Pinpoint the cell where the given text exists, returning its (x, y) midpoint coordinate. 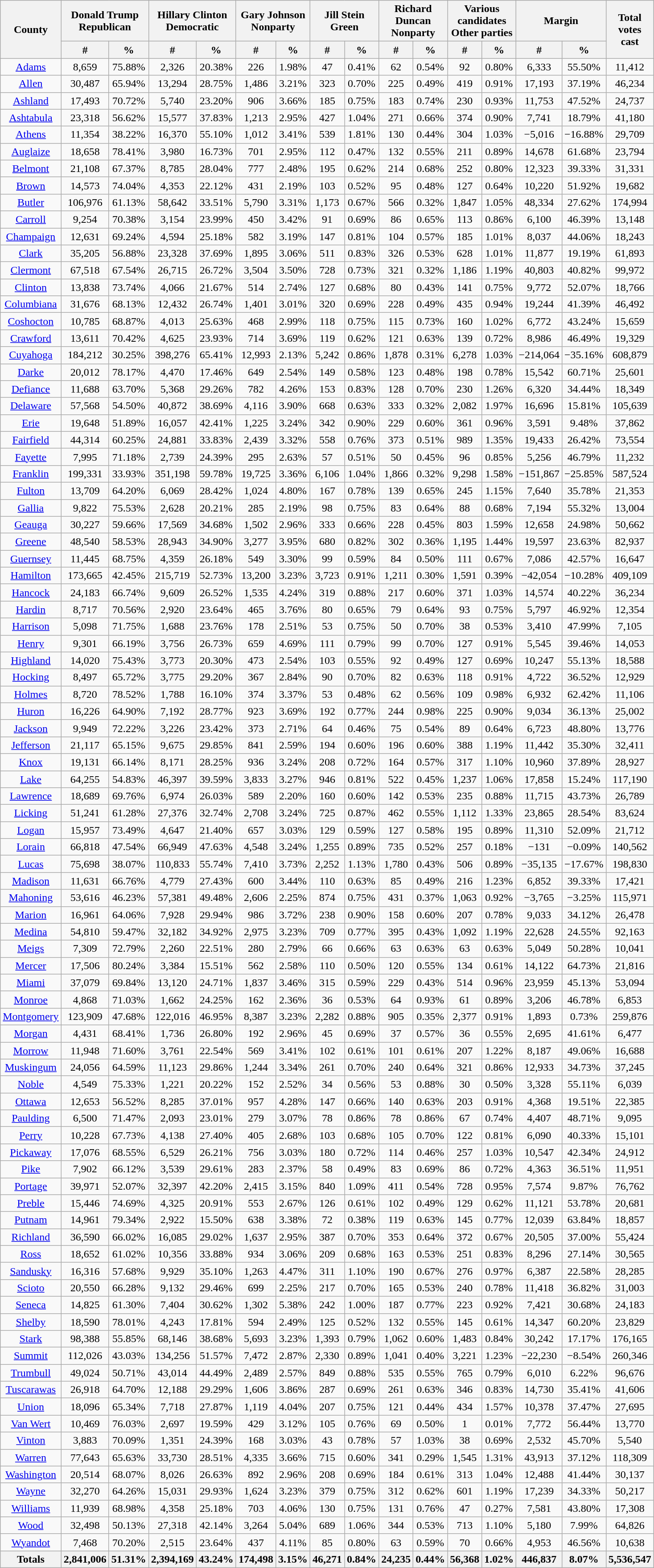
70.72% (128, 101)
4.24% (292, 593)
4,243 (172, 1322)
936 (256, 762)
28.54% (584, 813)
Brown (31, 185)
Sandusky (31, 1271)
279 (256, 1118)
47.63% (216, 847)
1,173 (327, 202)
64.26% (128, 1491)
18,096 (85, 1407)
163 (396, 1254)
37.00% (584, 1237)
3.73% (292, 864)
10,960 (539, 762)
28,927 (629, 762)
23.76% (216, 626)
79.34% (128, 1220)
64.90% (128, 711)
56,368 (465, 1559)
50.71% (128, 1373)
−25.85% (584, 474)
31,676 (85, 304)
67.37% (128, 168)
190 (396, 1271)
9,301 (85, 643)
8,717 (85, 610)
7,995 (85, 457)
6,069 (172, 491)
82,937 (629, 542)
48.71% (584, 1118)
152 (256, 1085)
2,515 (172, 1542)
Noble (31, 1085)
874 (327, 898)
117,190 (629, 779)
23,865 (539, 813)
5,049 (539, 949)
57.68% (128, 1271)
30,487 (85, 84)
37,079 (85, 983)
27.62% (584, 202)
180 (327, 1152)
3.32% (292, 440)
61,893 (629, 254)
2.58% (292, 966)
105,639 (629, 406)
82 (396, 677)
2.36% (292, 999)
4.04% (292, 1407)
11,121 (539, 1203)
12,929 (629, 677)
Miami (31, 983)
7,468 (85, 1542)
34.33% (584, 1491)
50.13% (128, 1525)
511 (327, 254)
184,212 (85, 355)
23.20% (216, 101)
Scioto (31, 1288)
4.80% (292, 491)
Geauga (31, 525)
28.51% (216, 1457)
Total votes cast (629, 29)
29.20% (216, 677)
Mercer (31, 966)
104 (396, 237)
6,387 (539, 1271)
−3.25% (584, 898)
259,876 (629, 1016)
24.25% (216, 999)
11,877 (539, 254)
Lucas (31, 864)
2.51% (292, 626)
19.51% (584, 1101)
6.22% (584, 1373)
101 (396, 1050)
61.13% (128, 202)
4,138 (172, 1135)
79 (396, 610)
2,922 (172, 1220)
Knox (31, 762)
10,378 (539, 1407)
4,359 (172, 559)
4,722 (539, 677)
2,489 (256, 1373)
184 (396, 1474)
73.74% (128, 287)
25,002 (629, 711)
5,242 (327, 355)
46.92% (584, 610)
11,948 (85, 1050)
34.44% (584, 389)
2,093 (172, 1118)
46.78% (584, 999)
126 (327, 1203)
165 (396, 1288)
Fayette (31, 457)
55.11% (584, 1085)
2,082 (465, 406)
Seneca (31, 1305)
1,211 (396, 576)
21,816 (629, 966)
25.63% (216, 321)
46.56% (584, 1542)
260,346 (629, 1356)
4,325 (172, 1203)
24,881 (172, 440)
41.39% (584, 304)
53.78% (584, 1203)
2.74% (292, 287)
Morrow (31, 1050)
735 (396, 847)
3,756 (172, 643)
53,094 (629, 983)
28.25% (216, 762)
27,318 (172, 1525)
1,041 (396, 1356)
39.59% (216, 779)
4.06% (292, 1508)
15.50% (216, 1220)
7,581 (539, 1508)
4,594 (172, 237)
140 (396, 1101)
35.10% (216, 1271)
2.59% (292, 745)
589 (256, 796)
35.41% (584, 1390)
18,689 (85, 796)
7,902 (85, 1169)
522 (396, 779)
Harrison (31, 626)
14,347 (539, 1322)
1.22% (499, 1050)
323 (327, 84)
203 (465, 1101)
39,971 (85, 1186)
5,790 (256, 202)
Hardin (31, 610)
83,624 (629, 813)
134,256 (172, 1356)
20.91% (216, 1203)
71.75% (128, 626)
0.82% (362, 542)
55.32% (584, 508)
4,625 (172, 338)
27,376 (172, 813)
51.31% (128, 1559)
37.47% (584, 1407)
16,057 (172, 423)
Jackson (31, 728)
3,154 (172, 219)
15.24% (584, 779)
County (31, 29)
6,852 (539, 881)
4,953 (539, 1542)
45.70% (584, 1441)
8,037 (539, 237)
61 (465, 999)
4,779 (172, 881)
6,278 (465, 355)
36,234 (629, 593)
703 (256, 1508)
61.68% (584, 151)
17,193 (539, 84)
199,331 (85, 474)
2.67% (292, 1203)
6,932 (539, 694)
42.41% (216, 423)
3,277 (256, 542)
12,188 (172, 1390)
3,883 (85, 1441)
26,918 (85, 1390)
3,591 (539, 423)
5,536,547 (629, 1559)
178 (256, 626)
211 (465, 151)
26.03% (216, 796)
2.37% (292, 1169)
72.79% (128, 949)
11,232 (629, 457)
16,370 (172, 135)
38.69% (216, 406)
5.04% (292, 1525)
379 (327, 1491)
6,723 (539, 728)
24,912 (629, 1152)
608,879 (629, 355)
1,591 (465, 576)
20.30% (216, 660)
33.83% (216, 440)
−16.88% (584, 135)
1.00% (362, 1305)
26,789 (629, 796)
989 (465, 440)
75.43% (128, 660)
44.06% (584, 237)
34.73% (584, 1068)
70.09% (128, 1441)
Donald TrumpRepublican (105, 21)
54,810 (85, 932)
89 (465, 728)
3,833 (256, 779)
43.80% (584, 1508)
29.61% (216, 1169)
892 (256, 1474)
67,518 (85, 270)
986 (256, 915)
4,013 (172, 321)
3.12% (292, 1424)
840 (327, 1186)
Meigs (31, 949)
9,033 (539, 915)
1,662 (172, 999)
167 (327, 491)
435 (465, 304)
61.28% (128, 813)
Lake (31, 779)
54.83% (128, 779)
−10.28% (584, 576)
411 (396, 1186)
149 (327, 372)
46.95% (216, 1016)
7,772 (539, 1424)
26.21% (216, 1152)
3,264 (256, 1525)
9.48% (584, 423)
67.54% (128, 270)
22.54% (216, 1050)
187 (396, 1305)
2.20% (292, 796)
Lawrence (31, 796)
2,330 (327, 1356)
465 (256, 610)
46,492 (629, 304)
Pike (31, 1169)
68.55% (128, 1152)
6,772 (539, 321)
17,493 (85, 101)
68.87% (128, 321)
49.48% (216, 898)
Darke (31, 372)
4,549 (85, 1085)
Putnam (31, 1220)
2,841,006 (85, 1559)
3,206 (539, 999)
569 (256, 1050)
18,588 (629, 660)
587,524 (629, 474)
594 (256, 1322)
Licking (31, 813)
93 (465, 610)
3.01% (292, 304)
43,014 (172, 1373)
20.22% (216, 1085)
245 (465, 491)
1.26% (499, 389)
17.81% (216, 1322)
16,226 (85, 711)
1,062 (396, 1339)
66.19% (128, 643)
6,106 (327, 474)
74.69% (128, 1203)
2,439 (256, 440)
1,401 (256, 304)
1,237 (465, 779)
Portage (31, 1186)
71.60% (128, 1050)
16,085 (172, 1237)
9,949 (85, 728)
3,328 (539, 1085)
50,662 (629, 525)
37.12% (584, 1457)
Stark (31, 1339)
6,090 (539, 1135)
19,597 (539, 542)
23,794 (629, 151)
98,388 (85, 1339)
16,647 (629, 559)
9,095 (629, 1118)
23,318 (85, 118)
3.72% (292, 915)
49,024 (85, 1373)
1,255 (327, 847)
657 (256, 830)
24,737 (629, 101)
63.84% (584, 1220)
73.49% (128, 830)
Hamilton (31, 576)
388 (465, 745)
39.46% (584, 643)
3,761 (172, 1050)
27.14% (584, 1254)
252 (465, 168)
Hancock (31, 593)
10,228 (85, 1135)
1,112 (465, 813)
906 (256, 101)
1,393 (327, 1339)
18,766 (629, 287)
14,678 (539, 151)
1,244 (256, 1068)
47.68% (128, 1016)
64,255 (85, 779)
64.73% (584, 966)
65.41% (216, 355)
78.52% (128, 694)
30,227 (85, 525)
1,263 (256, 1271)
353 (396, 1237)
55.13% (584, 660)
1,878 (396, 355)
468 (256, 321)
65.15% (128, 745)
7,404 (172, 1305)
55.85% (128, 1339)
27.87% (216, 1407)
65.63% (128, 1457)
287 (327, 1390)
2,920 (172, 610)
19,682 (629, 185)
3,723 (327, 576)
31,331 (629, 168)
30,565 (629, 1254)
1,535 (256, 593)
1,063 (465, 898)
48,540 (85, 542)
47.99% (584, 626)
10,638 (629, 1542)
3,221 (465, 1356)
42.34% (584, 1152)
29.86% (216, 1068)
725 (327, 813)
11,715 (539, 796)
33,730 (172, 1457)
2,415 (256, 1186)
473 (256, 660)
16,688 (629, 1050)
680 (327, 542)
4,407 (539, 1118)
0.41% (362, 67)
32,182 (172, 932)
7,472 (256, 1356)
Totals (31, 1559)
Van Wert (31, 1424)
−42,054 (539, 576)
777 (256, 168)
3,539 (172, 1169)
Fairfield (31, 440)
Hocking (31, 677)
64.20% (128, 491)
12,323 (539, 168)
19.19% (584, 254)
803 (465, 525)
38.68% (216, 1339)
462 (396, 813)
6,974 (172, 796)
15.81% (584, 406)
1.31% (499, 1457)
90 (327, 677)
Clermont (31, 270)
11,688 (85, 389)
55.50% (584, 67)
122 (465, 1135)
23,328 (172, 254)
0.38% (362, 1220)
2,708 (256, 813)
371 (465, 593)
Monroe (31, 999)
29.93% (216, 1491)
Auglaize (31, 151)
26.72% (216, 270)
351,198 (172, 474)
109 (465, 694)
8,296 (539, 1254)
9,822 (85, 508)
37 (396, 1033)
7,574 (539, 1186)
23,829 (629, 1322)
43.73% (584, 796)
11,753 (539, 101)
4.26% (292, 389)
20.38% (216, 67)
21.40% (216, 830)
40,872 (172, 406)
1,213 (256, 118)
59.78% (216, 474)
66.02% (128, 1237)
Logan (31, 830)
36,590 (85, 1237)
1,024 (256, 491)
Highland (31, 660)
437 (256, 1542)
2.71% (292, 728)
14,053 (629, 643)
99,972 (629, 270)
21,712 (629, 830)
10,785 (85, 321)
53,616 (85, 898)
26.73% (216, 643)
Wayne (31, 1491)
Fulton (31, 491)
7,718 (172, 1407)
5,797 (539, 610)
1.44% (499, 542)
33.93% (128, 474)
1.05% (499, 202)
0.85% (499, 457)
47.54% (128, 847)
84 (396, 559)
55.10% (216, 135)
75.88% (128, 67)
19,329 (629, 338)
3.30% (292, 559)
26,715 (172, 270)
1,186 (465, 270)
699 (256, 1288)
6,100 (539, 219)
276 (465, 1271)
Lorain (31, 847)
60.20% (584, 1322)
11,418 (539, 1288)
46.23% (128, 898)
33.88% (216, 1254)
70.20% (128, 1542)
317 (465, 762)
3.07% (292, 1118)
1,486 (256, 84)
92,163 (629, 932)
2.99% (292, 321)
659 (256, 643)
Crawford (31, 338)
198,830 (629, 864)
68.75% (128, 559)
0.40% (431, 1356)
0.31% (431, 355)
4,470 (172, 372)
40.33% (584, 1135)
0.37% (431, 898)
−3,765 (539, 898)
Richland (31, 1237)
78.41% (128, 151)
Coshocton (31, 321)
22,385 (629, 1101)
36.82% (584, 1288)
38.07% (128, 864)
Various candidatesOther parties (482, 21)
23,959 (539, 983)
549 (256, 559)
9,254 (85, 219)
566 (396, 202)
923 (256, 711)
601 (465, 1491)
88 (465, 508)
43.03% (128, 1356)
−22,230 (539, 1356)
56.44% (584, 1424)
19,648 (85, 423)
446,837 (539, 1559)
45 (327, 1033)
8.07% (584, 1559)
Paulding (31, 1118)
54.50% (128, 406)
28.04% (216, 168)
24.71% (216, 983)
Warren (31, 1457)
714 (256, 338)
112 (327, 151)
56.62% (128, 118)
13,148 (629, 219)
3.95% (292, 542)
27,695 (629, 1407)
242 (327, 1305)
2,377 (465, 1016)
7.99% (584, 1525)
16,316 (85, 1271)
42.57% (584, 559)
11,939 (85, 1508)
12,993 (256, 355)
1.58% (499, 474)
17,308 (629, 1508)
13,770 (629, 1424)
Gary JohnsonNonparty (273, 21)
17,506 (85, 966)
9,132 (172, 1288)
398,276 (172, 355)
16,696 (539, 406)
4,353 (172, 185)
1,866 (396, 474)
59.47% (128, 932)
22.12% (216, 185)
8,986 (539, 338)
75.33% (128, 1085)
64.06% (128, 915)
118,309 (629, 1457)
1.57% (499, 1407)
32,498 (85, 1525)
162 (256, 999)
4,647 (172, 830)
51.92% (584, 185)
5,740 (172, 101)
42.45% (128, 576)
66 (327, 949)
46,234 (629, 84)
120 (396, 966)
168 (256, 1441)
15.51% (216, 966)
1.98% (292, 67)
Wyandot (31, 1542)
10,247 (539, 660)
285 (256, 508)
14,574 (539, 593)
10,220 (539, 185)
957 (256, 1101)
40,803 (539, 270)
Clark (31, 254)
2,282 (327, 1016)
Tuscarawas (31, 1390)
7,309 (85, 949)
15,957 (85, 830)
427 (327, 118)
36.51% (584, 1169)
50,217 (629, 1491)
174,994 (629, 202)
600 (256, 881)
Delaware (31, 406)
52.09% (584, 830)
16.73% (216, 151)
450 (256, 219)
62.42% (584, 694)
31,003 (629, 1288)
Margin (561, 21)
Montgomery (31, 1016)
76,762 (629, 1186)
1,221 (172, 1085)
30,137 (629, 1474)
71.18% (128, 457)
153 (327, 389)
1,780 (396, 864)
18,652 (85, 1254)
17,569 (172, 525)
30,242 (539, 1339)
43 (327, 1441)
668 (327, 406)
66.28% (128, 1288)
4,363 (539, 1169)
14,573 (85, 185)
0.27% (499, 1508)
12,631 (85, 237)
302 (396, 542)
42.14% (216, 1525)
75 (396, 728)
9,929 (172, 1271)
37.19% (584, 84)
23.99% (216, 219)
342 (327, 423)
3.21% (292, 84)
12,432 (172, 304)
841 (256, 745)
29.29% (216, 1390)
20,681 (629, 1203)
2,628 (172, 508)
18,243 (629, 237)
1,688 (172, 626)
63.70% (128, 389)
Allen (31, 84)
4,358 (172, 1508)
1,893 (539, 1016)
55,424 (629, 1237)
28.77% (216, 711)
5,098 (85, 626)
114 (396, 1152)
32.74% (216, 813)
295 (256, 457)
17.46% (216, 372)
73,554 (629, 440)
−214,064 (539, 355)
Marion (31, 915)
21.67% (216, 287)
4.28% (292, 1101)
56.52% (128, 1101)
304 (465, 135)
395 (396, 932)
3,410 (539, 626)
0.94% (499, 304)
2.68% (292, 1135)
70.38% (128, 219)
5,256 (539, 457)
582 (256, 237)
68.98% (128, 1508)
15,031 (172, 1491)
Ashtabula (31, 118)
12,653 (85, 1101)
−17.67% (584, 864)
61.30% (128, 1305)
1,012 (256, 135)
35,205 (85, 254)
22,628 (539, 932)
40.82% (584, 270)
7,741 (539, 118)
17,858 (539, 779)
37,862 (629, 423)
0.39% (499, 576)
24.98% (584, 525)
0.29% (431, 1457)
67.73% (128, 1135)
19,131 (85, 762)
32,411 (629, 745)
20,550 (85, 1288)
8,387 (256, 1016)
4,066 (172, 287)
8,659 (85, 67)
311 (327, 1271)
Guernsey (31, 559)
22.51% (216, 949)
18,857 (629, 1220)
5,540 (629, 1441)
−131 (539, 847)
223 (465, 1305)
7,192 (172, 711)
38.22% (128, 135)
Vinton (31, 1441)
Hillary ClintonDemocratic (192, 21)
1,637 (256, 1237)
409,109 (629, 576)
553 (256, 1203)
37.83% (216, 118)
341 (396, 1457)
11,445 (85, 559)
312 (396, 1491)
1.13% (362, 864)
65.94% (128, 84)
51.89% (128, 423)
46,271 (327, 1559)
15,659 (629, 321)
66,818 (85, 847)
41,180 (629, 118)
27.40% (216, 1135)
20.21% (216, 508)
8,187 (539, 1050)
13,120 (172, 983)
74.04% (128, 185)
37.89% (584, 762)
849 (327, 1373)
271 (396, 118)
361 (465, 423)
20,514 (85, 1474)
3.27% (292, 779)
4,368 (539, 1101)
0.30% (431, 576)
37.01% (216, 1101)
17,076 (85, 1152)
47.52% (584, 101)
72 (327, 1220)
Trumbull (31, 1373)
113 (465, 219)
57,568 (85, 406)
66,949 (172, 847)
95 (396, 185)
Mahoning (31, 898)
29,709 (629, 135)
3,384 (172, 966)
21,353 (629, 491)
198 (465, 372)
64.70% (128, 1390)
1,092 (465, 932)
9,609 (172, 593)
238 (327, 915)
214 (396, 168)
1,606 (256, 1390)
1,895 (256, 254)
Champaign (31, 237)
2,532 (539, 1441)
183 (396, 101)
3.38% (292, 1220)
4,548 (256, 847)
Holmes (31, 694)
41,606 (629, 1390)
3,775 (172, 677)
782 (256, 389)
7,928 (172, 915)
70.56% (128, 610)
7,105 (629, 626)
46.79% (584, 457)
2,606 (256, 898)
4.11% (292, 1542)
2.49% (292, 1322)
23.93% (216, 338)
0.95% (499, 1186)
429 (256, 1424)
44,314 (85, 440)
76.03% (128, 1424)
70.42% (128, 338)
387 (327, 1237)
26.80% (216, 1033)
59.66% (128, 525)
6,320 (539, 389)
3.42% (292, 219)
Greene (31, 542)
15,446 (85, 1203)
14,825 (85, 1305)
21,117 (85, 745)
18,349 (629, 389)
29.46% (216, 1288)
19,433 (539, 440)
15,577 (172, 118)
15,542 (539, 372)
48.80% (584, 728)
0.36% (431, 542)
3.36% (292, 474)
6,010 (539, 1373)
134 (465, 966)
715 (327, 1457)
18,590 (85, 1322)
4.47% (292, 1271)
0.18% (499, 847)
1,483 (465, 1339)
9,772 (539, 287)
756 (256, 1152)
Morgan (31, 1033)
16.10% (216, 694)
1,736 (172, 1033)
34.12% (584, 915)
194 (327, 745)
37.69% (216, 254)
66.74% (128, 593)
26.74% (216, 304)
8,171 (172, 762)
176,165 (629, 1339)
10,041 (629, 949)
9,034 (539, 711)
46.39% (584, 219)
35.30% (584, 745)
3,504 (256, 270)
419 (465, 84)
1,119 (256, 1407)
6,333 (539, 67)
51,241 (85, 813)
19.59% (216, 1424)
7,640 (539, 491)
13,709 (85, 491)
58 (327, 1169)
131 (396, 1508)
Ottawa (31, 1101)
18,658 (85, 151)
405 (256, 1135)
3,773 (172, 660)
2.79% (292, 949)
3.34% (292, 1068)
2.13% (292, 355)
6,853 (629, 999)
12,933 (539, 1068)
0.35% (431, 1016)
112,026 (85, 1356)
709 (327, 932)
713 (465, 1525)
1,502 (256, 525)
6,500 (85, 1118)
125 (327, 1322)
Belmont (31, 168)
41.44% (584, 1474)
28,285 (629, 1271)
65.34% (128, 1407)
34 (327, 1085)
4.69% (292, 643)
14,122 (539, 966)
Ross (31, 1254)
9.87% (584, 1186)
18.79% (584, 118)
1.97% (499, 406)
1,788 (172, 694)
344 (396, 1525)
2.52% (292, 1085)
6,039 (629, 1085)
123 (396, 372)
123,909 (85, 1016)
11,442 (539, 745)
1.59% (499, 525)
226 (256, 67)
11,123 (172, 1068)
16,961 (85, 915)
19,244 (539, 304)
64,826 (629, 1525)
638 (256, 1220)
562 (256, 966)
Defiance (31, 389)
9,675 (172, 745)
2,326 (172, 67)
49.06% (584, 1050)
28,943 (172, 542)
26.18% (216, 559)
30.68% (584, 1305)
115 (396, 321)
10,547 (539, 1152)
13,004 (629, 508)
115,971 (629, 898)
Carroll (31, 219)
91 (327, 219)
60.25% (128, 440)
Franklin (31, 474)
128 (396, 389)
11,412 (629, 67)
2,394,169 (172, 1559)
48,334 (539, 202)
Preble (31, 1203)
1,624 (256, 1491)
141 (465, 287)
58.53% (128, 542)
3.31% (292, 202)
701 (256, 151)
235 (465, 796)
3.37% (292, 694)
8,285 (172, 1101)
29.85% (216, 745)
Adams (31, 67)
68.07% (128, 1474)
Shelby (31, 1322)
2.57% (292, 1373)
57,381 (172, 898)
13,776 (629, 728)
26.42% (584, 440)
346 (465, 1390)
75,698 (85, 864)
45.13% (584, 983)
244 (396, 711)
946 (327, 779)
−35.16% (584, 355)
15,101 (629, 1135)
69.76% (128, 796)
78.01% (128, 1322)
1.81% (362, 135)
434 (465, 1407)
70 (465, 1542)
14,020 (85, 660)
158 (396, 915)
110,833 (172, 864)
69.24% (128, 237)
64.59% (128, 1068)
65.72% (128, 677)
13,200 (256, 576)
7,421 (539, 1305)
934 (256, 1254)
4,116 (256, 406)
Columbiana (31, 304)
68.41% (128, 1033)
8,720 (85, 694)
20,012 (85, 372)
24,056 (85, 1068)
1.09% (362, 1186)
5,545 (539, 643)
96 (465, 457)
3.76% (292, 610)
3.86% (292, 1390)
1,351 (172, 1441)
58,642 (172, 202)
280 (256, 949)
23.42% (216, 728)
Union (31, 1407)
3.44% (292, 881)
Pickaway (31, 1152)
689 (327, 1525)
106,976 (85, 202)
20,505 (539, 1237)
765 (465, 1373)
1.15% (499, 491)
4,868 (85, 999)
3,226 (172, 728)
8,026 (172, 1474)
283 (256, 1169)
30.62% (216, 1305)
24.55% (584, 932)
11,310 (539, 830)
11,354 (85, 135)
14,730 (539, 1390)
33.51% (216, 202)
10,356 (172, 1254)
164 (396, 762)
9,298 (465, 474)
10,469 (85, 1424)
8,785 (172, 168)
1 (465, 1424)
19,725 (256, 474)
3.19% (292, 237)
55.74% (216, 864)
46,397 (172, 779)
2,695 (539, 1033)
34.68% (216, 525)
66.14% (128, 762)
649 (256, 372)
Erie (31, 423)
251 (465, 1254)
30 (465, 1085)
1,545 (465, 1457)
32,270 (85, 1491)
1,225 (256, 423)
1,837 (256, 983)
196 (396, 745)
12,354 (629, 610)
44.49% (216, 1373)
77,643 (85, 1457)
17,421 (629, 881)
80.24% (128, 966)
3.46% (292, 983)
22.58% (584, 1271)
Perry (31, 1135)
23.01% (216, 1118)
Muskingum (31, 1068)
905 (396, 1016)
−35,135 (539, 864)
26.52% (216, 593)
13,294 (172, 84)
12,488 (539, 1474)
2.48% (292, 168)
Madison (31, 881)
Williams (31, 1508)
3.90% (292, 406)
28.42% (216, 491)
−151,867 (539, 474)
Richard DuncanNonparty (413, 21)
36.13% (584, 711)
24,235 (396, 1559)
67 (465, 1118)
46.49% (584, 338)
Washington (31, 1474)
0.47% (362, 151)
11,951 (629, 1169)
96,676 (629, 1373)
628 (465, 254)
12,658 (539, 525)
Henry (31, 643)
0.97% (499, 1271)
2,252 (327, 864)
78.17% (128, 372)
3.50% (292, 270)
5,180 (539, 1525)
71.03% (128, 999)
Clinton (31, 287)
320 (327, 304)
326 (396, 254)
17.17% (584, 1339)
2,697 (172, 1424)
Summit (31, 1356)
8,497 (85, 677)
43,913 (539, 1457)
21,108 (85, 168)
2,739 (172, 457)
23.63% (584, 542)
209 (327, 1254)
6,529 (172, 1152)
506 (465, 864)
0.87% (362, 813)
12,039 (539, 1220)
539 (327, 135)
34.90% (216, 542)
29.02% (216, 1237)
34.92% (216, 932)
5,693 (256, 1339)
5.38% (292, 1305)
29.94% (216, 915)
Gallia (31, 508)
66.76% (128, 881)
216 (465, 881)
68,146 (172, 1339)
1,195 (465, 542)
61.02% (128, 1254)
−8.54% (584, 1356)
26,478 (629, 915)
29.26% (216, 389)
174,498 (256, 1559)
1.35% (499, 440)
32,397 (172, 1186)
Athens (31, 135)
56.88% (128, 254)
35.78% (584, 491)
Butler (31, 202)
122,016 (172, 1016)
Jefferson (31, 745)
2,975 (256, 932)
535 (396, 1373)
2,260 (172, 949)
69.84% (128, 983)
72.22% (128, 728)
215,719 (172, 576)
Medina (31, 932)
4,431 (85, 1033)
1,847 (465, 202)
52.73% (216, 576)
98 (327, 508)
2.63% (292, 457)
1,302 (256, 1305)
Huron (31, 711)
−5,016 (539, 135)
0.01% (499, 1424)
26.63% (216, 1474)
68.13% (128, 304)
27.43% (216, 881)
372 (465, 1237)
1.33% (499, 813)
4,335 (256, 1457)
7,410 (256, 864)
7,086 (539, 559)
5,368 (172, 389)
50.28% (584, 949)
36.52% (584, 677)
−0.09% (584, 847)
367 (256, 677)
75.53% (128, 508)
71.47% (128, 1118)
Jill SteinGreen (345, 21)
66.12% (128, 1169)
Ashland (31, 101)
173,665 (85, 576)
51.57% (216, 1356)
315 (327, 983)
Cuyahoga (31, 355)
140,562 (629, 847)
14,961 (85, 1220)
319 (327, 593)
42.20% (216, 1186)
313 (465, 1474)
13,838 (85, 287)
40.22% (584, 593)
11,631 (85, 881)
69 (396, 1424)
30.25% (128, 355)
60.71% (584, 372)
2.84% (292, 677)
7,194 (539, 508)
2.87% (292, 1356)
13,611 (85, 338)
558 (327, 440)
3,980 (172, 151)
37,245 (629, 1068)
142 (396, 796)
6,477 (629, 1033)
11,106 (629, 694)
25,601 (629, 372)
41.61% (584, 1033)
28.75% (216, 84)
17,239 (539, 1491)
Wood (31, 1525)
